For the text-containing cell, return its midpoint in (x, y) coordinate format. 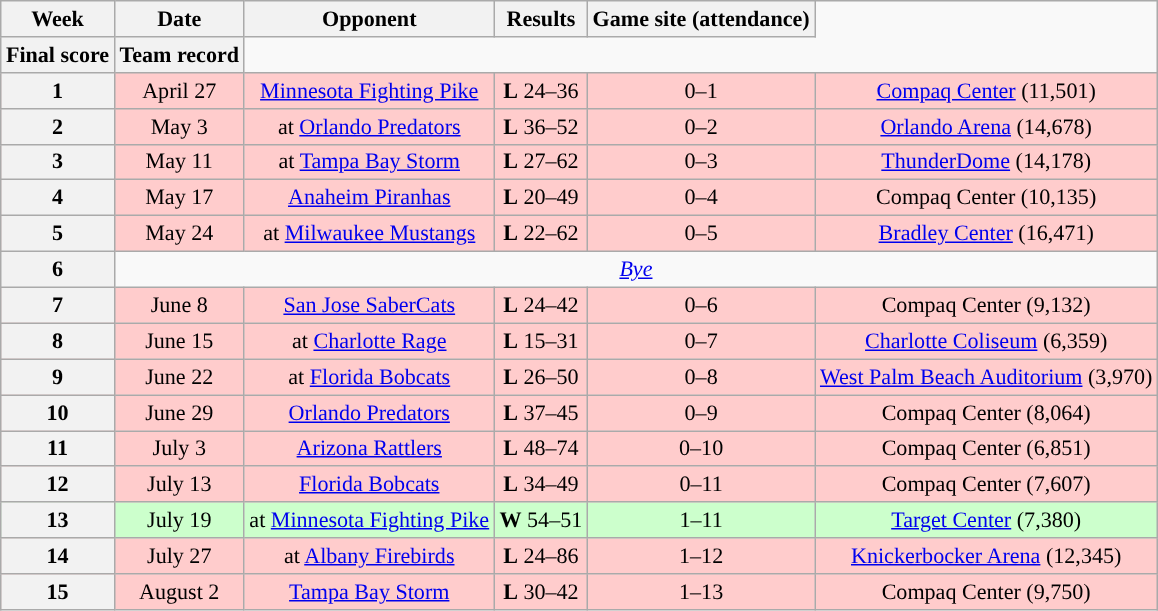
L 24–36 (540, 90)
W 54–51 (540, 520)
at Albany Firebirds (369, 556)
12 (58, 484)
7 (58, 305)
Opponent (369, 18)
L 20–49 (540, 198)
L 15–31 (540, 341)
May 3 (179, 126)
0–5 (700, 233)
0–7 (700, 341)
July 27 (179, 556)
Week (58, 18)
West Palm Beach Auditorium (3,970) (986, 377)
4 (58, 198)
July 13 (179, 484)
L 48–74 (540, 448)
0–1 (700, 90)
June 15 (179, 341)
0–6 (700, 305)
Final score (58, 54)
Compaq Center (10,135) (986, 198)
1–12 (700, 556)
0–8 (700, 377)
Bye (636, 269)
Orlando Arena (14,678) (986, 126)
at Orlando Predators (369, 126)
Compaq Center (6,851) (986, 448)
August 2 (179, 591)
ThunderDome (14,178) (986, 162)
0–4 (700, 198)
0–3 (700, 162)
0–2 (700, 126)
June 22 (179, 377)
L 30–42 (540, 591)
Compaq Center (9,750) (986, 591)
L 36–52 (540, 126)
L 22–62 (540, 233)
Compaq Center (11,501) (986, 90)
at Minnesota Fighting Pike (369, 520)
10 (58, 412)
June 8 (179, 305)
L 24–42 (540, 305)
2 (58, 126)
9 (58, 377)
3 (58, 162)
May 17 (179, 198)
at Florida Bobcats (369, 377)
Tampa Bay Storm (369, 591)
Team record (179, 54)
April 27 (179, 90)
Florida Bobcats (369, 484)
1–11 (700, 520)
15 (58, 591)
0–11 (700, 484)
Orlando Predators (369, 412)
L 34–49 (540, 484)
Date (179, 18)
Game site (attendance) (700, 18)
at Charlotte Rage (369, 341)
1–13 (700, 591)
1 (58, 90)
June 29 (179, 412)
Compaq Center (9,132) (986, 305)
Charlotte Coliseum (6,359) (986, 341)
L 26–50 (540, 377)
at Tampa Bay Storm (369, 162)
6 (58, 269)
Target Center (7,380) (986, 520)
13 (58, 520)
8 (58, 341)
at Milwaukee Mustangs (369, 233)
San Jose SaberCats (369, 305)
Bradley Center (16,471) (986, 233)
May 11 (179, 162)
Results (540, 18)
L 37–45 (540, 412)
July 19 (179, 520)
5 (58, 233)
July 3 (179, 448)
Compaq Center (8,064) (986, 412)
Arizona Rattlers (369, 448)
14 (58, 556)
Anaheim Piranhas (369, 198)
L 27–62 (540, 162)
11 (58, 448)
Compaq Center (7,607) (986, 484)
Knickerbocker Arena (12,345) (986, 556)
0–10 (700, 448)
L 24–86 (540, 556)
May 24 (179, 233)
0–9 (700, 412)
Minnesota Fighting Pike (369, 90)
